Output the [x, y] coordinate of the center of the cell containing the given text.  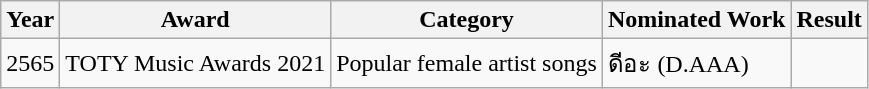
Category [467, 20]
Popular female artist songs [467, 64]
Award [196, 20]
ดีอะ (D.AAA) [696, 64]
Year [30, 20]
Result [829, 20]
Nominated Work [696, 20]
2565 [30, 64]
TOTY Music Awards 2021 [196, 64]
